Determine the (x, y) coordinate at the center of the cell enclosing the given text.  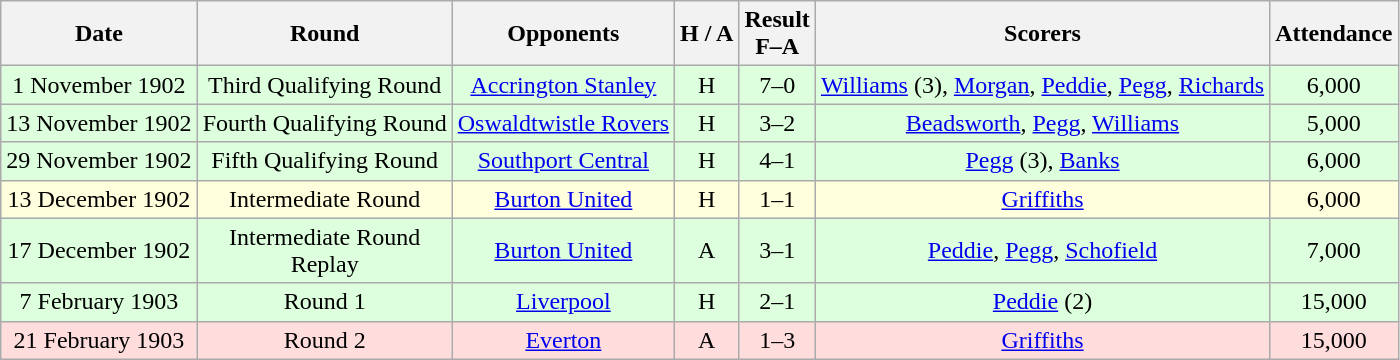
13 November 1902 (99, 123)
Third Qualifying Round (324, 85)
Fifth Qualifying Round (324, 161)
Round 2 (324, 340)
Intermediate RoundReplay (324, 250)
Fourth Qualifying Round (324, 123)
7,000 (1334, 250)
13 December 1902 (99, 199)
Round 1 (324, 302)
Peddie (2) (1042, 302)
7–0 (777, 85)
Round (324, 34)
1–1 (777, 199)
Intermediate Round (324, 199)
21 February 1903 (99, 340)
2–1 (777, 302)
Peddie, Pegg, Schofield (1042, 250)
1–3 (777, 340)
H / A (707, 34)
Opponents (563, 34)
3–1 (777, 250)
29 November 1902 (99, 161)
Liverpool (563, 302)
Oswaldtwistle Rovers (563, 123)
Southport Central (563, 161)
Everton (563, 340)
Pegg (3), Banks (1042, 161)
5,000 (1334, 123)
Accrington Stanley (563, 85)
1 November 1902 (99, 85)
ResultF–A (777, 34)
Date (99, 34)
Williams (3), Morgan, Peddie, Pegg, Richards (1042, 85)
3–2 (777, 123)
Attendance (1334, 34)
17 December 1902 (99, 250)
7 February 1903 (99, 302)
Beadsworth, Pegg, Williams (1042, 123)
Scorers (1042, 34)
4–1 (777, 161)
